Scan for the cell matching the given text and deliver its [x, y] coordinate at center. 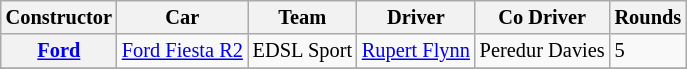
Co Driver [542, 17]
5 [648, 51]
Team [302, 17]
Ford [59, 51]
Car [182, 17]
EDSL Sport [302, 51]
Driver [416, 17]
Ford Fiesta R2 [182, 51]
Constructor [59, 17]
Rounds [648, 17]
Rupert Flynn [416, 51]
Peredur Davies [542, 51]
